Extract the [X, Y] coordinate from the center of the cell holding the provided text.  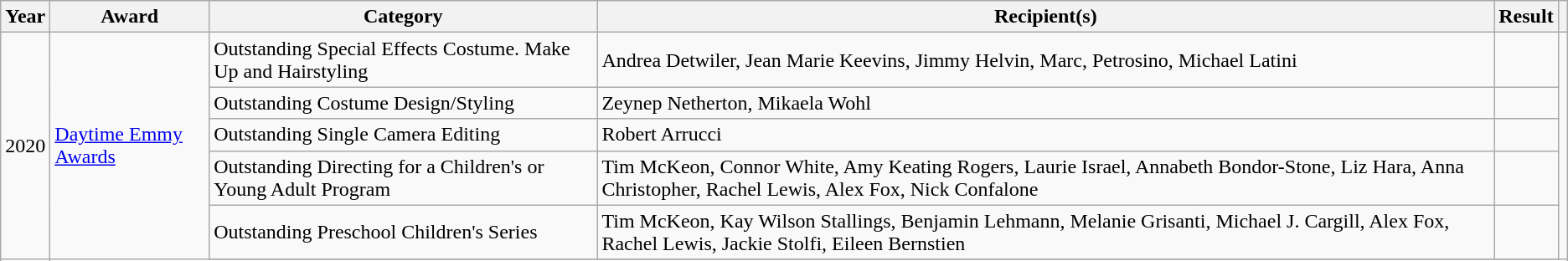
Outstanding Single Camera Editing [404, 135]
Outstanding Directing for a Children's or Young Adult Program [404, 177]
Year [25, 17]
Recipient(s) [1045, 17]
Andrea Detwiler, Jean Marie Keevins, Jimmy Helvin, Marc, Petrosino, Michael Latini [1045, 60]
2020 [25, 146]
Daytime Emmy Awards [130, 146]
Tim McKeon, Kay Wilson Stallings, Benjamin Lehmann, Melanie Grisanti, Michael J. Cargill, Alex Fox, Rachel Lewis, Jackie Stolfi, Eileen Bernstien [1045, 233]
Outstanding Special Effects Costume. Make Up and Hairstyling [404, 60]
Robert Arrucci [1045, 135]
Outstanding Preschool Children's Series [404, 233]
Category [404, 17]
Award [130, 17]
Result [1526, 17]
Zeynep Netherton, Mikaela Wohl [1045, 103]
Outstanding Costume Design/Styling [404, 103]
